Pinpoint the cell where the given text exists, returning its [x, y] midpoint coordinate. 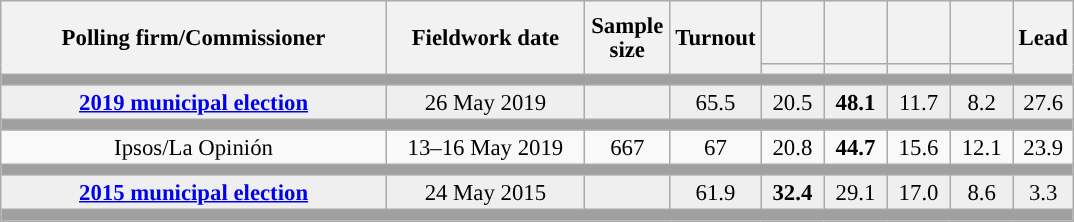
65.5 [716, 102]
32.4 [792, 194]
23.9 [1043, 148]
15.6 [918, 148]
44.7 [856, 148]
29.1 [856, 194]
17.0 [918, 194]
2015 municipal election [194, 194]
67 [716, 148]
Fieldwork date [485, 38]
20.8 [792, 148]
8.2 [982, 102]
26 May 2019 [485, 102]
Ipsos/La Opinión [194, 148]
8.6 [982, 194]
667 [627, 148]
12.1 [982, 148]
Sample size [627, 38]
48.1 [856, 102]
24 May 2015 [485, 194]
Polling firm/Commissioner [194, 38]
11.7 [918, 102]
2019 municipal election [194, 102]
Lead [1043, 38]
Turnout [716, 38]
13–16 May 2019 [485, 148]
61.9 [716, 194]
3.3 [1043, 194]
20.5 [792, 102]
27.6 [1043, 102]
